Search for the cell housing the specified text and yield its (X, Y) center coordinate. 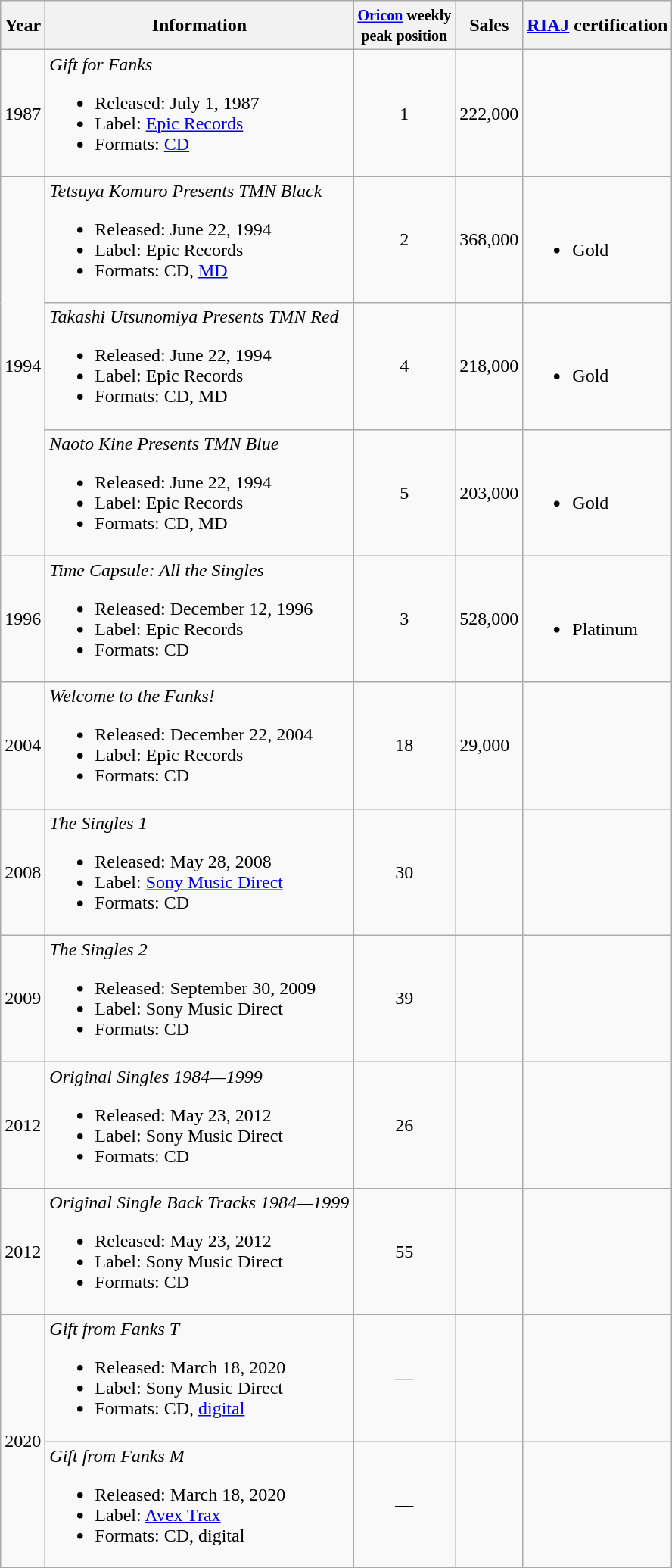
Year (23, 26)
Platinum (598, 619)
29,000 (489, 745)
1 (404, 114)
Gift for FanksReleased: July 1, 1987Label: Epic RecordsFormats: CD (200, 114)
218,000 (489, 366)
39 (404, 998)
2009 (23, 998)
1994 (23, 366)
The Singles 1Released: May 28, 2008Label: Sony Music DirectFormats: CD (200, 872)
Original Single Back Tracks 1984—1999Released: May 23, 2012Label: Sony Music DirectFormats: CD (200, 1251)
Tetsuya Komuro Presents TMN BlackReleased: June 22, 1994Label: Epic RecordsFormats: CD, MD (200, 239)
Takashi Utsunomiya Presents TMN RedReleased: June 22, 1994Label: Epic RecordsFormats: CD, MD (200, 366)
Welcome to the Fanks!Released: December 22, 2004Label: Epic RecordsFormats: CD (200, 745)
368,000 (489, 239)
Naoto Kine Presents TMN BlueReleased: June 22, 1994Label: Epic RecordsFormats: CD, MD (200, 492)
The Singles 2Released: September 30, 2009Label: Sony Music DirectFormats: CD (200, 998)
RIAJ certification (598, 26)
18 (404, 745)
1987 (23, 114)
3 (404, 619)
Information (200, 26)
222,000 (489, 114)
Original Singles 1984—1999Released: May 23, 2012Label: Sony Music DirectFormats: CD (200, 1125)
2 (404, 239)
Gift from Fanks MReleased: March 18, 2020Label: Avex TraxFormats: CD, digital (200, 1505)
2020 (23, 1441)
Sales (489, 26)
30 (404, 872)
26 (404, 1125)
5 (404, 492)
2008 (23, 872)
Gift from Fanks TReleased: March 18, 2020Label: Sony Music DirectFormats: CD, digital (200, 1378)
2004 (23, 745)
Time Capsule: All the SinglesReleased: December 12, 1996Label: Epic RecordsFormats: CD (200, 619)
1996 (23, 619)
203,000 (489, 492)
4 (404, 366)
Oricon weeklypeak position (404, 26)
528,000 (489, 619)
55 (404, 1251)
